Scan for the cell matching the given text and deliver its (x, y) coordinate at center. 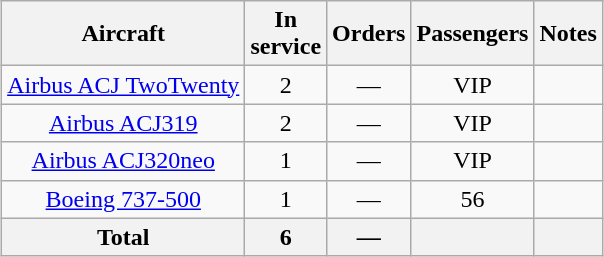
Boeing 737-500 (124, 199)
Total (124, 237)
Airbus ACJ320neo (124, 161)
Aircraft (124, 34)
Notes (568, 34)
Inservice (286, 34)
Airbus ACJ319 (124, 123)
Airbus ACJ TwoTwenty (124, 85)
56 (472, 199)
6 (286, 237)
Orders (369, 34)
Passengers (472, 34)
